Identify which cell holds the provided text, then report its (x, y) central coordinate. 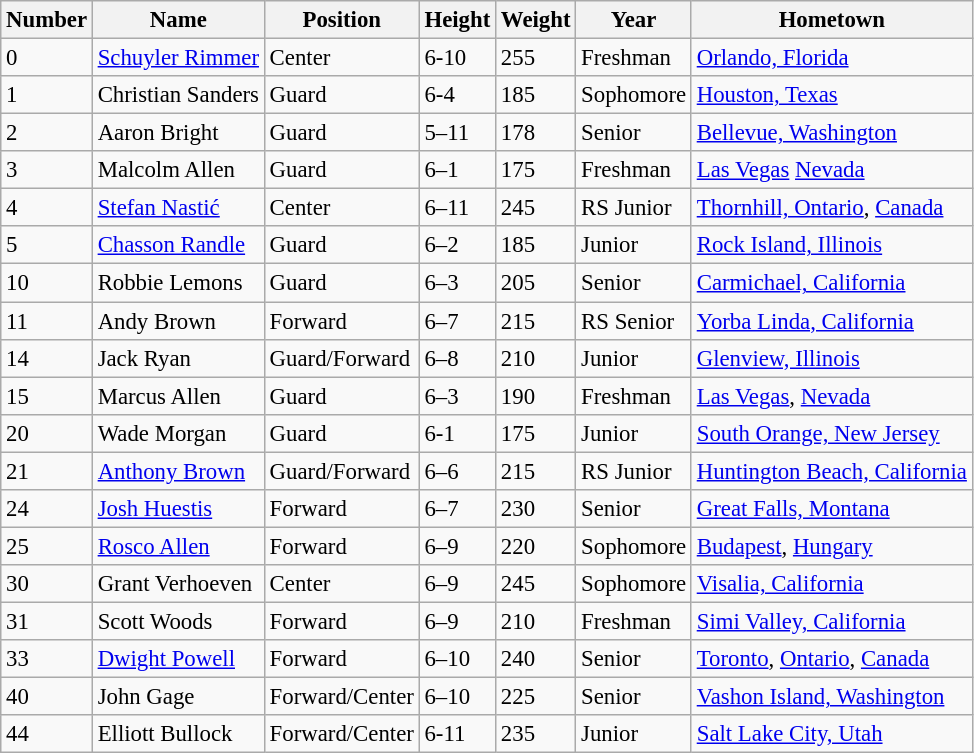
Visalia, California (832, 584)
1 (47, 95)
Huntington Beach, California (832, 471)
Year (634, 20)
225 (536, 697)
21 (47, 471)
Simi Valley, California (832, 621)
Orlando, Florida (832, 58)
Schuyler Rimmer (178, 58)
14 (47, 358)
Josh Huestis (178, 509)
2 (47, 133)
Malcolm Allen (178, 170)
Glenview, Illinois (832, 358)
Jack Ryan (178, 358)
0 (47, 58)
Chasson Randle (178, 245)
Budapest, Hungary (832, 546)
40 (47, 697)
Aaron Bright (178, 133)
31 (47, 621)
Toronto, Ontario, Canada (832, 659)
6-10 (457, 58)
Wade Morgan (178, 433)
Vashon Island, Washington (832, 697)
220 (536, 546)
Bellevue, Washington (832, 133)
Grant Verhoeven (178, 584)
Las Vegas, Nevada (832, 396)
6–8 (457, 358)
6-1 (457, 433)
Weight (536, 20)
255 (536, 58)
Robbie Lemons (178, 283)
33 (47, 659)
Name (178, 20)
30 (47, 584)
20 (47, 433)
Andy Brown (178, 321)
Houston, Texas (832, 95)
Thornhill, Ontario, Canada (832, 208)
6–1 (457, 170)
3 (47, 170)
235 (536, 734)
Stefan Nastić (178, 208)
Elliott Bullock (178, 734)
205 (536, 283)
240 (536, 659)
5–11 (457, 133)
Las Vegas Nevada (832, 170)
RS Senior (634, 321)
Height (457, 20)
Dwight Powell (178, 659)
Rock Island, Illinois (832, 245)
44 (47, 734)
Hometown (832, 20)
Christian Sanders (178, 95)
6–6 (457, 471)
6-4 (457, 95)
190 (536, 396)
Scott Woods (178, 621)
Yorba Linda, California (832, 321)
John Gage (178, 697)
Rosco Allen (178, 546)
Salt Lake City, Utah (832, 734)
Great Falls, Montana (832, 509)
South Orange, New Jersey (832, 433)
25 (47, 546)
6-11 (457, 734)
Anthony Brown (178, 471)
Number (47, 20)
Carmichael, California (832, 283)
5 (47, 245)
Marcus Allen (178, 396)
15 (47, 396)
230 (536, 509)
6–11 (457, 208)
10 (47, 283)
11 (47, 321)
Position (342, 20)
6–2 (457, 245)
4 (47, 208)
24 (47, 509)
178 (536, 133)
